Detect which cell encompasses the target text, then output its (x, y) center coordinate. 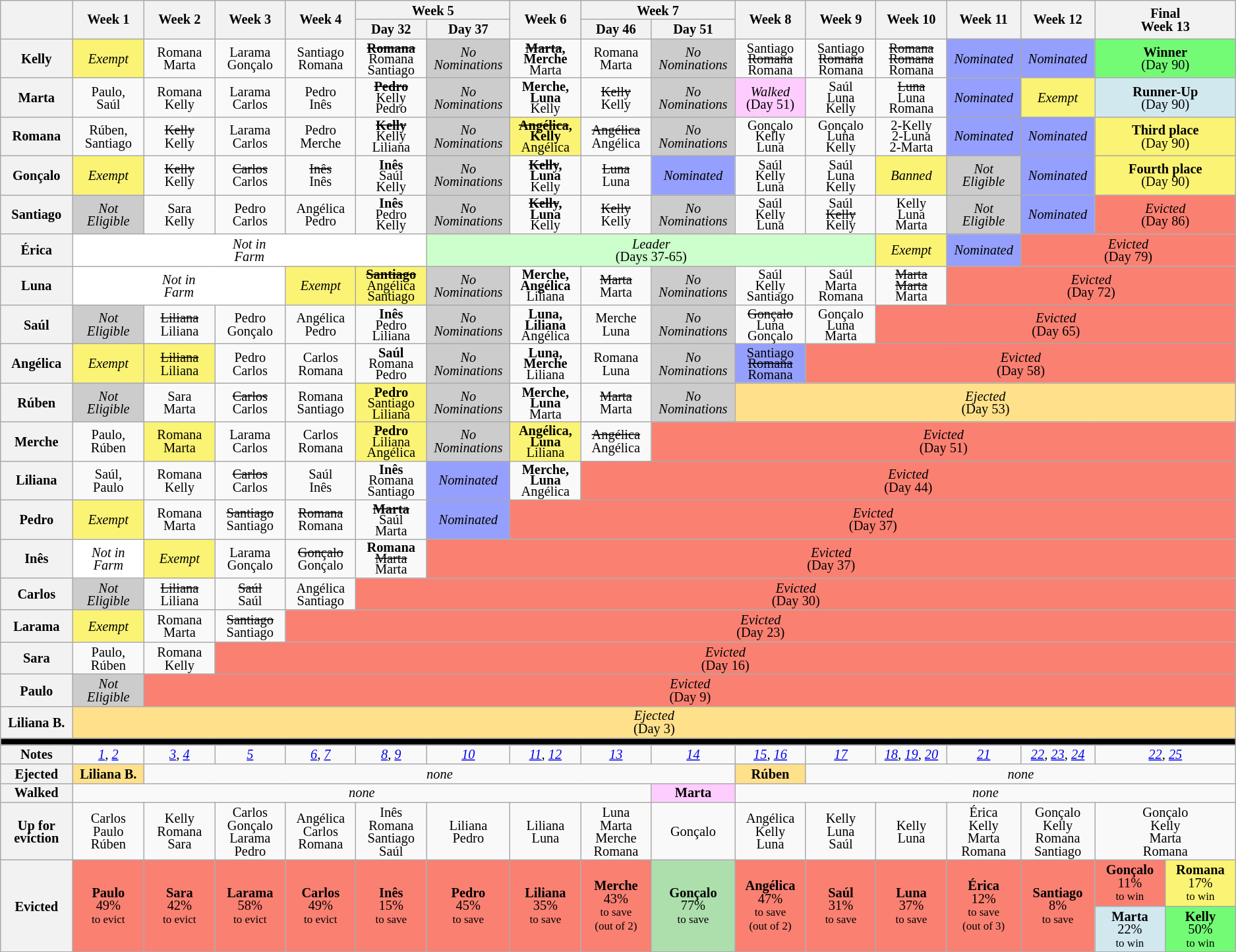
AngélicaKellyLuna (770, 831)
Romana (37, 136)
InêsSaúlKelly (392, 175)
Santiago8%to save (1057, 906)
PedroGonçalo (250, 324)
Week 5 (433, 9)
MartaSaúlMarta (392, 520)
Kelly50%to win (1200, 929)
InêsInês (320, 175)
Paulo49%to evict (108, 906)
SaúlKellyKelly (841, 214)
LilianaPedro (468, 831)
Evicted(Day 44) (908, 480)
Evicted(Day 23) (761, 626)
Saúl,Paulo (108, 480)
3, 4 (179, 754)
Walked (37, 792)
Evicted(Day 65) (1056, 324)
Day 51 (693, 29)
Evicted(Day 9) (690, 690)
Week 1 (108, 19)
PedroSantiagoLiliana (392, 402)
Érica12%to save(out of 3) (984, 906)
Marta22%to win (1130, 929)
Gonçalo77%to save (693, 906)
AngélicaCarlosRomana (320, 831)
LunaLuna (616, 175)
KellyKellyLiliana (392, 136)
Merche (37, 442)
Marta,MercheMarta (546, 58)
FinalWeek 13 (1165, 19)
Week 9 (841, 19)
MercheLuna (616, 324)
Angélica,LunaLiliana (546, 442)
Luna,LilianaAngélica (546, 324)
Day 37 (468, 29)
14 (693, 754)
Evicted(Day 30) (796, 593)
Ejected(Day 53) (986, 402)
CarlosPauloRúben (108, 831)
Sara (37, 658)
PedroKellyPedro (392, 98)
Merche,LunaAngélica (546, 480)
Week 7 (658, 9)
SaúlMartaRomana (841, 285)
Inês (37, 558)
Up foreviction (37, 831)
Week 11 (984, 19)
Runner-Up(Day 90) (1165, 98)
MartaMartaMarta (911, 285)
Saúl (37, 324)
AngélicaSantiago (320, 593)
Angélica47%to save(out of 2) (770, 906)
RomanaSantiago (320, 402)
SaúlInês (320, 480)
GonçaloLunaGonçalo (770, 324)
Luna (37, 285)
Gonçalo11%to win (1130, 883)
Merche,LunaKelly (546, 98)
Carlos (37, 593)
Evicted(Day 86) (1165, 214)
KellyLuna (911, 831)
Érica (37, 249)
8, 9 (392, 754)
LunaMartaMercheRomana (616, 831)
Angélica (37, 363)
Third place(Day 90) (1165, 136)
17 (841, 754)
Inês15%to save (392, 906)
Sara42%to evict (179, 906)
Walked(Day 51) (770, 98)
SaúlRomanaPedro (392, 363)
Saúl31%to save (841, 906)
1, 2 (108, 754)
Larama (37, 626)
InêsRomanaSantiagoSaúl (392, 831)
GonçaloKellyLuna (770, 136)
Evicted(Day 79) (1129, 249)
Evicted(Day 72) (1092, 285)
RomanaRomanaSantiago (392, 58)
22, 25 (1165, 754)
Romana17%to win (1200, 883)
RomanaRomana (320, 520)
Liliana35%to save (546, 906)
GonçaloKellyRomanaSantiago (1057, 831)
SaraMarta (179, 402)
2-Kelly2-Luna2-Marta (911, 136)
GonçaloKellyMartaRomana (1165, 831)
Larama58%to evict (250, 906)
SaúlKellySantiago (770, 285)
GonçaloLunaKelly (841, 136)
PedroLilianaAngélica (392, 442)
RomanaMartaMarta (392, 558)
Week 8 (770, 19)
SantiagoAngélicaSantiago (392, 285)
Notes (37, 754)
KellyLunaSaúl (841, 831)
Luna37%to save (911, 906)
13 (616, 754)
Ejected (37, 773)
Pedro45%to save (468, 906)
22, 23, 24 (1057, 754)
18, 19, 20 (911, 754)
Merche43%to save(out of 2) (616, 906)
Week 2 (179, 19)
10 (468, 754)
GonçaloGonçalo (320, 558)
15, 16 (770, 754)
Evicted(Day 58) (1020, 363)
InêsPedroKelly (392, 214)
Carlos49%to evict (320, 906)
Winner(Day 90) (1165, 58)
Day 46 (616, 29)
SaúlSaúl (250, 593)
InêsRomanaSantiago (392, 480)
LilianaLuna (546, 831)
KellyRomanaSara (179, 831)
RomanaLuna (616, 363)
Paulo,Saúl (108, 98)
LunaLunaRomana (911, 98)
SaraKelly (179, 214)
PedroInês (320, 98)
Ejected(Day 3) (654, 723)
GonçaloLunaMarta (841, 324)
Santiago (37, 214)
11, 12 (546, 754)
Evicted(Day 51) (944, 442)
PedroMerche (320, 136)
Liliana (37, 480)
Week 10 (911, 19)
Pedro (37, 520)
21 (984, 754)
SantiagoRomana (320, 58)
Evicted (37, 906)
5 (250, 754)
Day 32 (392, 29)
Week 12 (1057, 19)
Rúben,Santiago (108, 136)
Week 3 (250, 19)
Angélica,KellyAngélica (546, 136)
InêsPedroLiliana (392, 324)
Kelly (37, 58)
Leader(Days 37-65) (651, 249)
Fourth place(Day 90) (1165, 175)
ÉricaKellyMartaRomana (984, 831)
Evicted(Day 16) (725, 658)
KellyLunaMarta (911, 214)
Luna,MercheLiliana (546, 363)
Paulo (37, 690)
Banned (911, 175)
Week 4 (320, 19)
CarlosGonçaloLaramaPedro (250, 831)
6, 7 (320, 754)
Merche,LunaMarta (546, 402)
Week 6 (546, 19)
Merche,AngélicaLiliana (546, 285)
RomanaRomanaRomana (911, 58)
